Locate the cell with the specified text and output its (X, Y) center coordinate. 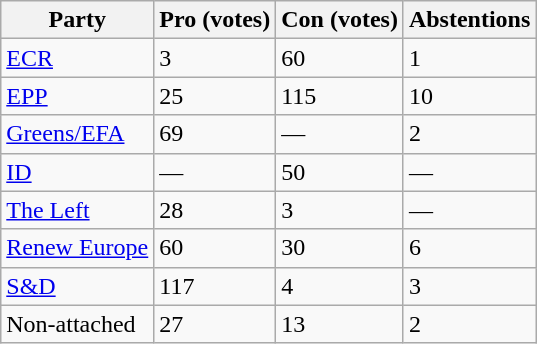
Con (votes) (340, 20)
27 (215, 324)
50 (340, 172)
S&D (78, 286)
117 (215, 286)
6 (469, 248)
Non-attached (78, 324)
4 (340, 286)
ECR (78, 58)
30 (340, 248)
28 (215, 210)
Abstentions (469, 20)
69 (215, 134)
The Left (78, 210)
10 (469, 96)
Party (78, 20)
EPP (78, 96)
Greens/EFA (78, 134)
ID (78, 172)
Renew Europe (78, 248)
Pro (votes) (215, 20)
13 (340, 324)
25 (215, 96)
115 (340, 96)
1 (469, 58)
